From the cell containing the given text, extract its center point as (X, Y) coordinate. 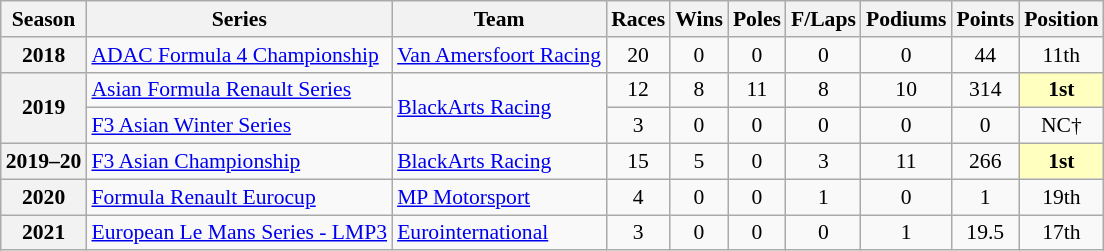
Formula Renault Eurocup (239, 197)
12 (638, 90)
Wins (699, 19)
Asian Formula Renault Series (239, 90)
2019 (44, 108)
Poles (757, 19)
Van Amersfoort Racing (499, 55)
11th (1061, 55)
2019–20 (44, 162)
MP Motorsport (499, 197)
Position (1061, 19)
5 (699, 162)
F3 Asian Winter Series (239, 126)
NC† (1061, 126)
Season (44, 19)
ADAC Formula 4 Championship (239, 55)
Team (499, 19)
Eurointernational (499, 233)
Points (985, 19)
Series (239, 19)
European Le Mans Series - LMP3 (239, 233)
F3 Asian Championship (239, 162)
F/Laps (824, 19)
17th (1061, 233)
314 (985, 90)
2018 (44, 55)
15 (638, 162)
4 (638, 197)
44 (985, 55)
19.5 (985, 233)
2021 (44, 233)
2020 (44, 197)
266 (985, 162)
Races (638, 19)
10 (906, 90)
20 (638, 55)
19th (1061, 197)
Podiums (906, 19)
